Extract the [X, Y] coordinate from the center of the cell holding the provided text.  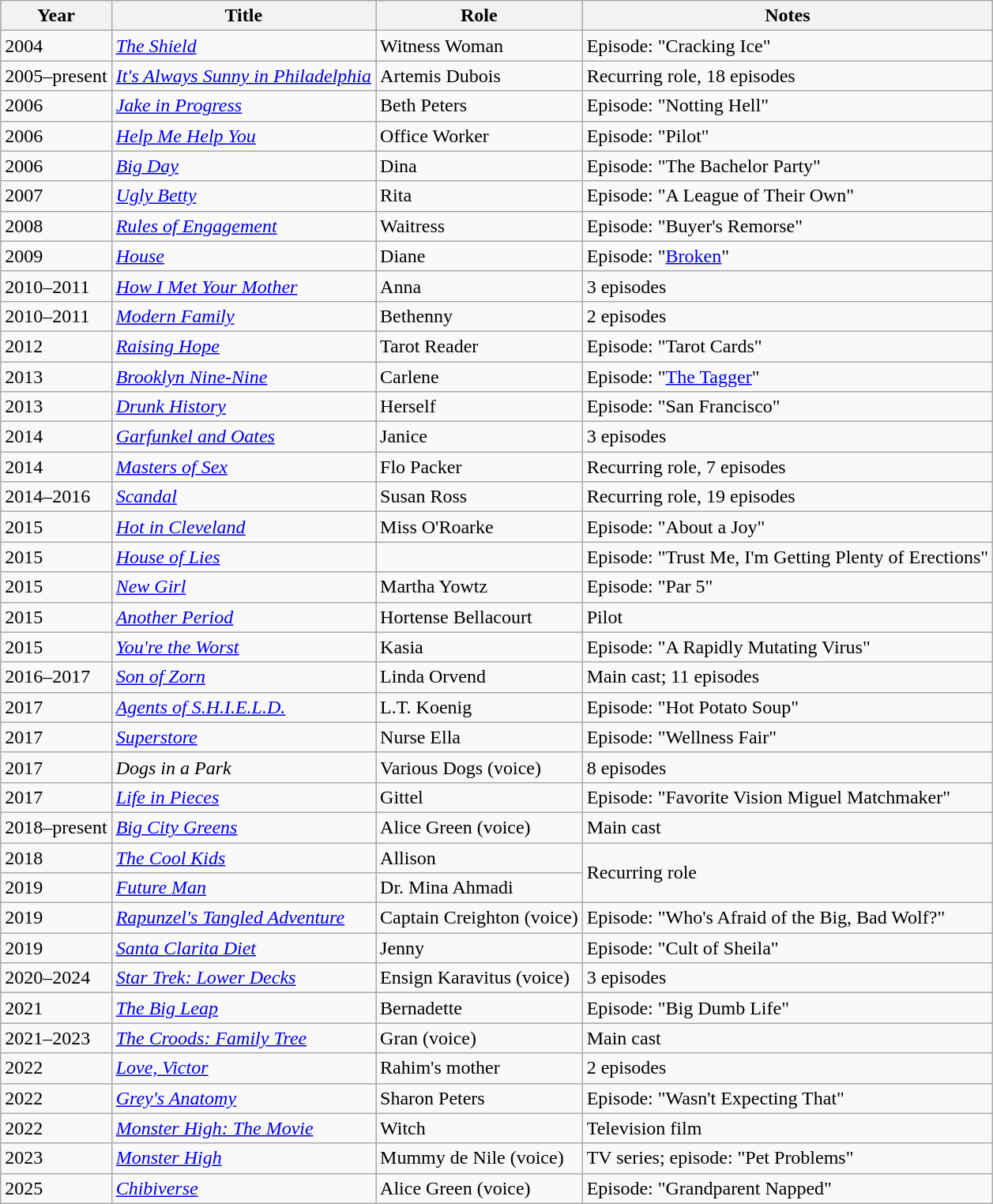
Carlene [480, 377]
Monster High [243, 1158]
2012 [56, 346]
Dina [480, 166]
Big City Greens [243, 827]
Episode: "San Francisco" [787, 407]
Main cast; 11 episodes [787, 677]
2009 [56, 256]
Santa Clarita Diet [243, 948]
Bethenny [480, 316]
Rapunzel's Tangled Adventure [243, 918]
Jake in Progress [243, 106]
Various Dogs (voice) [480, 767]
Office Worker [480, 136]
Title [243, 16]
Notes [787, 16]
The Big Leap [243, 1008]
Episode: "Grandparent Napped" [787, 1188]
Recurring role, 19 episodes [787, 497]
Gran (voice) [480, 1038]
Episode: "About a Joy" [787, 527]
Linda Orvend [480, 677]
8 episodes [787, 767]
Episode: "Notting Hell" [787, 106]
Hortense Bellacourt [480, 617]
New Girl [243, 587]
Agents of S.H.I.E.L.D. [243, 707]
Artemis Dubois [480, 76]
Episode: "Hot Potato Soup" [787, 707]
Dogs in a Park [243, 767]
Grey's Anatomy [243, 1098]
Drunk History [243, 407]
Episode: "Favorite Vision Miguel Matchmaker" [787, 797]
Hot in Cleveland [243, 527]
Superstore [243, 737]
Modern Family [243, 316]
The Croods: Family Tree [243, 1038]
Recurring role [787, 872]
Kasia [480, 647]
2007 [56, 196]
Episode: "Cult of Sheila" [787, 948]
Masters of Sex [243, 467]
It's Always Sunny in Philadelphia [243, 76]
Sharon Peters [480, 1098]
Ensign Karavitus (voice) [480, 978]
Episode: "Wellness Fair" [787, 737]
TV series; episode: "Pet Problems" [787, 1158]
Rules of Engagement [243, 226]
Episode: "Who's Afraid of the Big, Bad Wolf?" [787, 918]
Big Day [243, 166]
2021 [56, 1008]
Episode: "Par 5" [787, 587]
Recurring role, 7 episodes [787, 467]
Scandal [243, 497]
Television film [787, 1128]
Episode: "Wasn't Expecting That" [787, 1098]
Garfunkel and Oates [243, 437]
2020–2024 [56, 978]
Miss O'Roarke [480, 527]
Life in Pieces [243, 797]
2023 [56, 1158]
Chibiverse [243, 1188]
Episode: "Big Dumb Life" [787, 1008]
Recurring role, 18 episodes [787, 76]
2018–present [56, 827]
Episode: "Pilot" [787, 136]
Anna [480, 286]
House of Lies [243, 557]
Episode: "A Rapidly Mutating Virus" [787, 647]
Gittel [480, 797]
Episode: "Broken" [787, 256]
2008 [56, 226]
Jenny [480, 948]
Episode: "The Tagger" [787, 377]
Son of Zorn [243, 677]
Episode: "Cracking Ice" [787, 46]
Rita [480, 196]
Year [56, 16]
Nurse Ella [480, 737]
2018 [56, 857]
2021–2023 [56, 1038]
Monster High: The Movie [243, 1128]
Beth Peters [480, 106]
The Cool Kids [243, 857]
Role [480, 16]
Episode: "Trust Me, I'm Getting Plenty of Erections" [787, 557]
Witness Woman [480, 46]
Ugly Betty [243, 196]
2016–2017 [56, 677]
Pilot [787, 617]
Episode: "A League of Their Own" [787, 196]
Martha Yowtz [480, 587]
Waitress [480, 226]
Flo Packer [480, 467]
Allison [480, 857]
Rahim's mother [480, 1068]
Episode: "Tarot Cards" [787, 346]
Help Me Help You [243, 136]
How I Met Your Mother [243, 286]
Janice [480, 437]
Episode: "Buyer's Remorse" [787, 226]
The Shield [243, 46]
Mummy de Nile (voice) [480, 1158]
Susan Ross [480, 497]
Herself [480, 407]
2025 [56, 1188]
Witch [480, 1128]
You're the Worst [243, 647]
Brooklyn Nine-Nine [243, 377]
Captain Creighton (voice) [480, 918]
L.T. Koenig [480, 707]
2014–2016 [56, 497]
House [243, 256]
Episode: "The Bachelor Party" [787, 166]
Star Trek: Lower Decks [243, 978]
Love, Victor [243, 1068]
Bernadette [480, 1008]
Raising Hope [243, 346]
Dr. Mina Ahmadi [480, 888]
2005–present [56, 76]
Tarot Reader [480, 346]
Future Man [243, 888]
Another Period [243, 617]
Diane [480, 256]
2004 [56, 46]
